Detect which cell encompasses the target text, then output its [x, y] center coordinate. 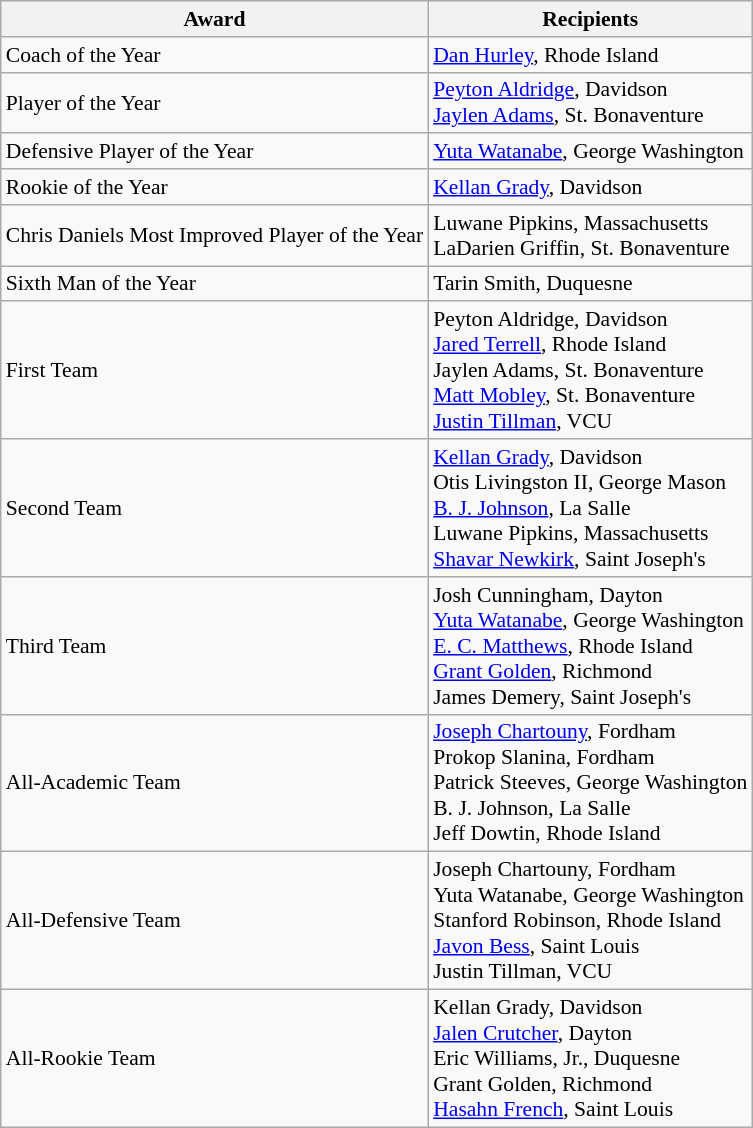
Second Team [214, 508]
Coach of the Year [214, 55]
Tarin Smith, Duquesne [590, 284]
All-Academic Team [214, 783]
Recipients [590, 19]
Yuta Watanabe, George Washington [590, 152]
Kellan Grady, Davidson [590, 187]
Defensive Player of the Year [214, 152]
Peyton Aldridge, DavidsonJared Terrell, Rhode IslandJaylen Adams, St. BonaventureMatt Mobley, St. BonaventureJustin Tillman, VCU [590, 371]
Dan Hurley, Rhode Island [590, 55]
Joseph Chartouny, FordhamProkop Slanina, FordhamPatrick Steeves, George WashingtonB. J. Johnson, La SalleJeff Dowtin, Rhode Island [590, 783]
Rookie of the Year [214, 187]
Joseph Chartouny, FordhamYuta Watanabe, George WashingtonStanford Robinson, Rhode IslandJavon Bess, Saint LouisJustin Tillman, VCU [590, 921]
Luwane Pipkins, MassachusettsLaDarien Griffin, St. Bonaventure [590, 236]
Player of the Year [214, 102]
Third Team [214, 646]
Kellan Grady, DavidsonJalen Crutcher, DaytonEric Williams, Jr., DuquesneGrant Golden, RichmondHasahn French, Saint Louis [590, 1059]
Josh Cunningham, DaytonYuta Watanabe, George WashingtonE. C. Matthews, Rhode IslandGrant Golden, RichmondJames Demery, Saint Joseph's [590, 646]
All-Defensive Team [214, 921]
Peyton Aldridge, DavidsonJaylen Adams, St. Bonaventure [590, 102]
Kellan Grady, DavidsonOtis Livingston II, George MasonB. J. Johnson, La SalleLuwane Pipkins, MassachusettsShavar Newkirk, Saint Joseph's [590, 508]
First Team [214, 371]
Chris Daniels Most Improved Player of the Year [214, 236]
All-Rookie Team [214, 1059]
Sixth Man of the Year [214, 284]
Award [214, 19]
